Capture the cell that displays the provided text and extract its [x, y] central coordinate. 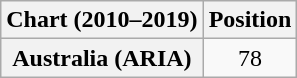
Australia (ARIA) [102, 58]
Position [250, 20]
78 [250, 58]
Chart (2010–2019) [102, 20]
